Output the [x, y] coordinate of the center of the cell containing the given text.  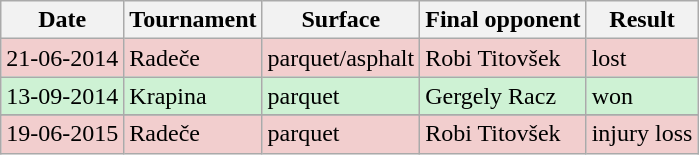
Date [62, 20]
13-09-2014 [62, 96]
Gergely Racz [503, 96]
won [642, 96]
19-06-2015 [62, 134]
lost [642, 58]
injury loss [642, 134]
Krapina [193, 96]
21-06-2014 [62, 58]
Tournament [193, 20]
Final opponent [503, 20]
Surface [341, 20]
parquet/asphalt [341, 58]
Result [642, 20]
